Search for the cell housing the specified text and yield its (x, y) center coordinate. 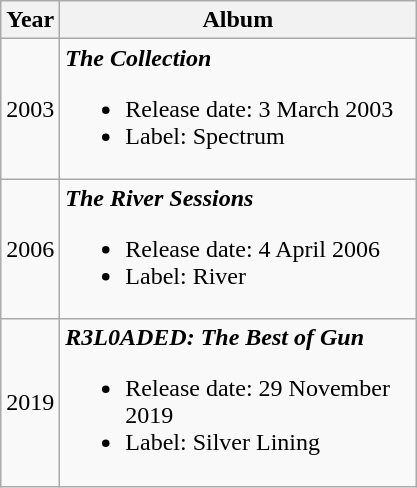
2006 (30, 249)
The CollectionRelease date: 3 March 2003Label: Spectrum (238, 109)
R3L0ADED: The Best of GunRelease date: 29 November 2019Label: Silver Lining (238, 402)
Album (238, 20)
2003 (30, 109)
2019 (30, 402)
The River SessionsRelease date: 4 April 2006Label: River (238, 249)
Year (30, 20)
